For the text-containing cell, return its midpoint in [X, Y] coordinate format. 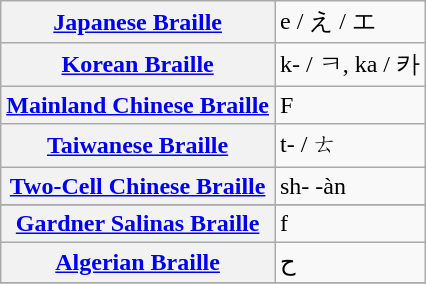
k- / ㅋ, ka / 카 [350, 64]
Algerian Braille [138, 263]
f [350, 224]
Gardner Salinas Braille [138, 224]
Japanese Braille [138, 22]
Korean Braille [138, 64]
ح ‎ [350, 263]
e / え / エ [350, 22]
F [350, 105]
Two-Cell Chinese Braille [138, 185]
Taiwanese Braille [138, 146]
sh- -àn [350, 185]
t- / ㄊ [350, 146]
Mainland Chinese Braille [138, 105]
